From the cell containing the given text, extract its center point as (X, Y) coordinate. 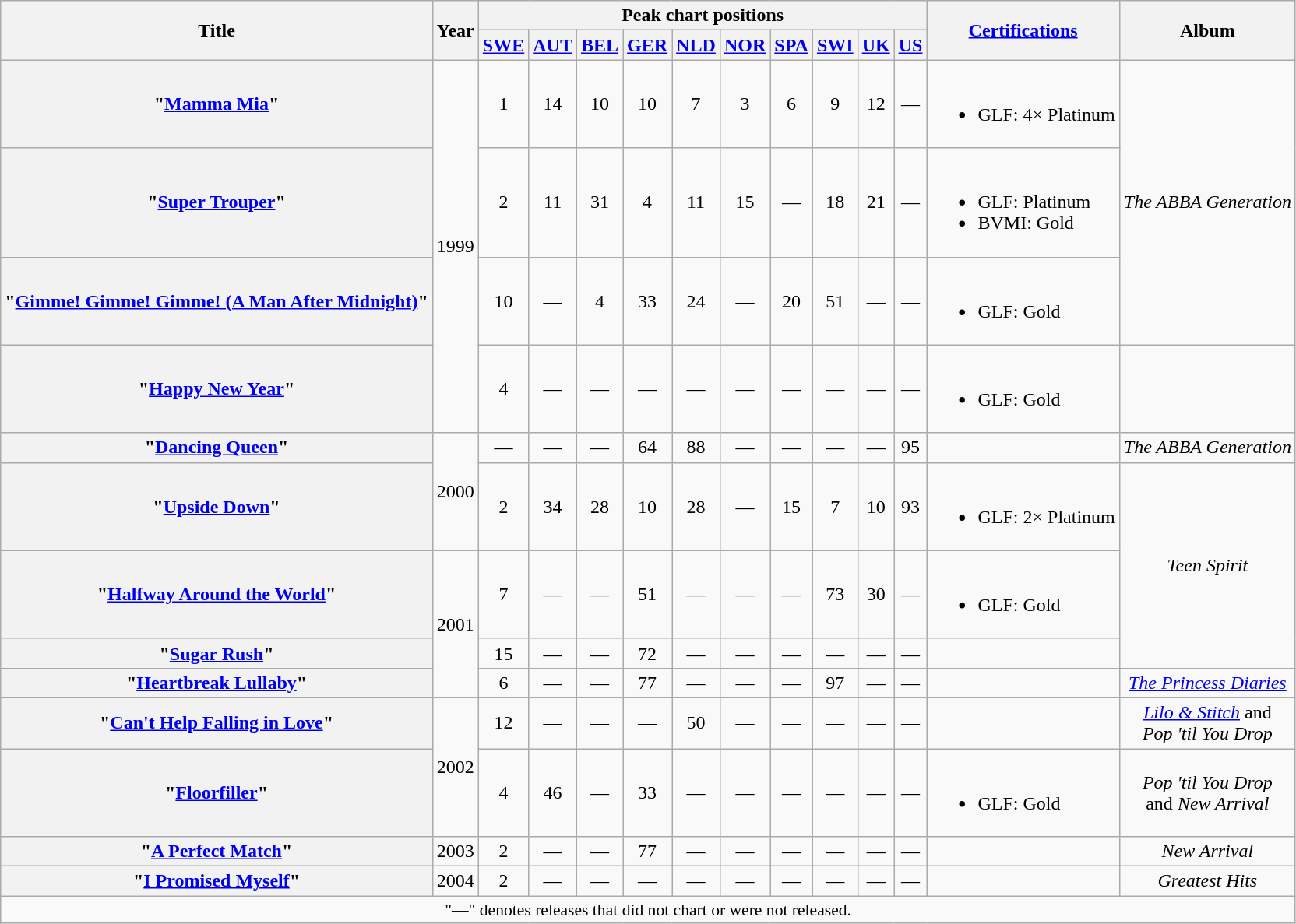
"Floorfiller" (217, 792)
Year (455, 30)
NOR (745, 45)
21 (875, 202)
Album (1207, 30)
20 (791, 300)
72 (648, 653)
1 (503, 104)
"I Promised Myself" (217, 881)
UK (875, 45)
2004 (455, 881)
30 (875, 595)
SWI (835, 45)
Greatest Hits (1207, 881)
Pop 'til You Dropand New Arrival (1207, 792)
SPA (791, 45)
"A Perfect Match" (217, 852)
9 (835, 104)
93 (910, 506)
34 (553, 506)
"Upside Down" (217, 506)
1999 (455, 246)
3 (745, 104)
88 (696, 448)
New Arrival (1207, 852)
Lilo & Stitch andPop 'til You Drop (1207, 722)
18 (835, 202)
GLF: PlatinumBVMI: Gold (1023, 202)
BEL (600, 45)
NLD (696, 45)
Peak chart positions (703, 16)
"—" denotes releases that did not chart or were not released. (648, 910)
Certifications (1023, 30)
"Sugar Rush" (217, 653)
97 (835, 683)
Title (217, 30)
2002 (455, 767)
"Dancing Queen" (217, 448)
US (910, 45)
AUT (553, 45)
The Princess Diaries (1207, 683)
"Heartbreak Lullaby" (217, 683)
46 (553, 792)
24 (696, 300)
"Gimme! Gimme! Gimme! (A Man After Midnight)" (217, 300)
64 (648, 448)
14 (553, 104)
GLF: 2× Platinum (1023, 506)
GLF: 4× Platinum (1023, 104)
Teen Spirit (1207, 565)
"Halfway Around the World" (217, 595)
31 (600, 202)
2003 (455, 852)
"Mamma Mia" (217, 104)
SWE (503, 45)
2001 (455, 624)
"Happy New Year" (217, 389)
2000 (455, 492)
50 (696, 722)
GER (648, 45)
73 (835, 595)
"Can't Help Falling in Love" (217, 722)
95 (910, 448)
"Super Trouper" (217, 202)
